Provide the (x, y) coordinate of the cell's center where the given text is located.  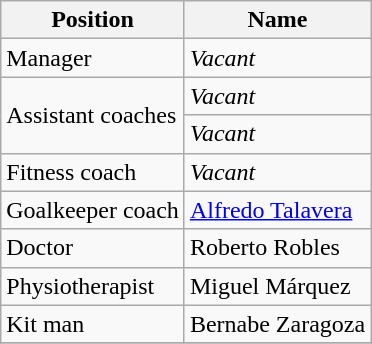
Name (277, 20)
Kit man (93, 324)
Fitness coach (93, 172)
Miguel Márquez (277, 286)
Physiotherapist (93, 286)
Alfredo Talavera (277, 210)
Bernabe Zaragoza (277, 324)
Goalkeeper coach (93, 210)
Assistant coaches (93, 115)
Roberto Robles (277, 248)
Doctor (93, 248)
Manager (93, 58)
Position (93, 20)
